Pinpoint the cell where the given text exists, returning its [x, y] midpoint coordinate. 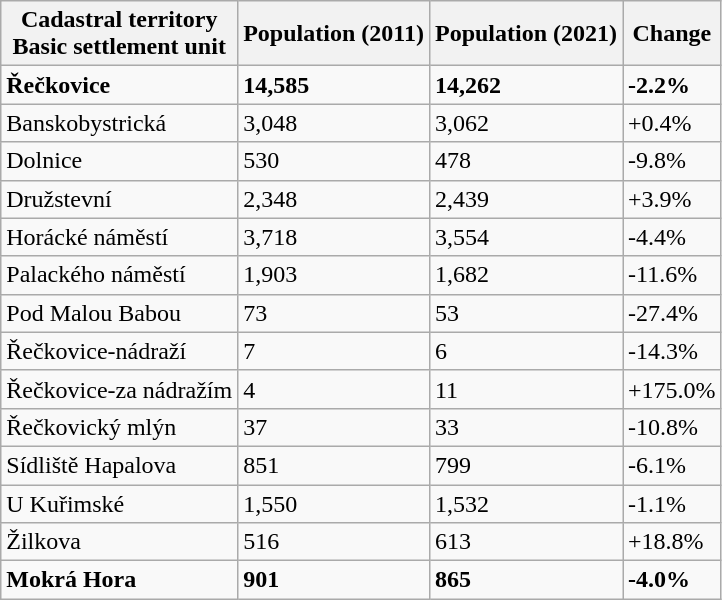
-14.3% [672, 351]
3,718 [334, 237]
7 [334, 351]
Řečkovice-za nádražím [120, 389]
Population (2021) [526, 34]
799 [526, 465]
4 [334, 389]
-27.4% [672, 313]
2,439 [526, 199]
865 [526, 580]
-11.6% [672, 275]
Population (2011) [334, 34]
3,554 [526, 237]
Žilkova [120, 542]
Horácké náměstí [120, 237]
3,062 [526, 123]
+175.0% [672, 389]
1,550 [334, 503]
1,903 [334, 275]
14,262 [526, 85]
-4.0% [672, 580]
Palackého náměstí [120, 275]
-4.4% [672, 237]
6 [526, 351]
851 [334, 465]
53 [526, 313]
Družstevní [120, 199]
+18.8% [672, 542]
-1.1% [672, 503]
14,585 [334, 85]
Řečkovice-nádraží [120, 351]
3,048 [334, 123]
516 [334, 542]
-2.2% [672, 85]
Dolnice [120, 161]
613 [526, 542]
1,532 [526, 503]
1,682 [526, 275]
901 [334, 580]
U Kuřimské [120, 503]
478 [526, 161]
+3.9% [672, 199]
Sídliště Hapalova [120, 465]
Banskobystrická [120, 123]
Řečkovický mlýn [120, 427]
2,348 [334, 199]
-10.8% [672, 427]
Řečkovice [120, 85]
+0.4% [672, 123]
Mokrá Hora [120, 580]
-9.8% [672, 161]
73 [334, 313]
37 [334, 427]
Pod Malou Babou [120, 313]
Change [672, 34]
Cadastral territoryBasic settlement unit [120, 34]
530 [334, 161]
11 [526, 389]
-6.1% [672, 465]
33 [526, 427]
